Pinpoint the cell where the given text exists, returning its [x, y] midpoint coordinate. 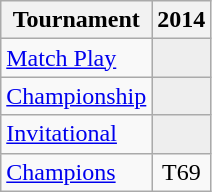
T69 [182, 172]
2014 [182, 20]
Invitational [76, 134]
Tournament [76, 20]
Champions [76, 172]
Match Play [76, 58]
Championship [76, 96]
